Search for the cell housing the specified text and yield its (X, Y) center coordinate. 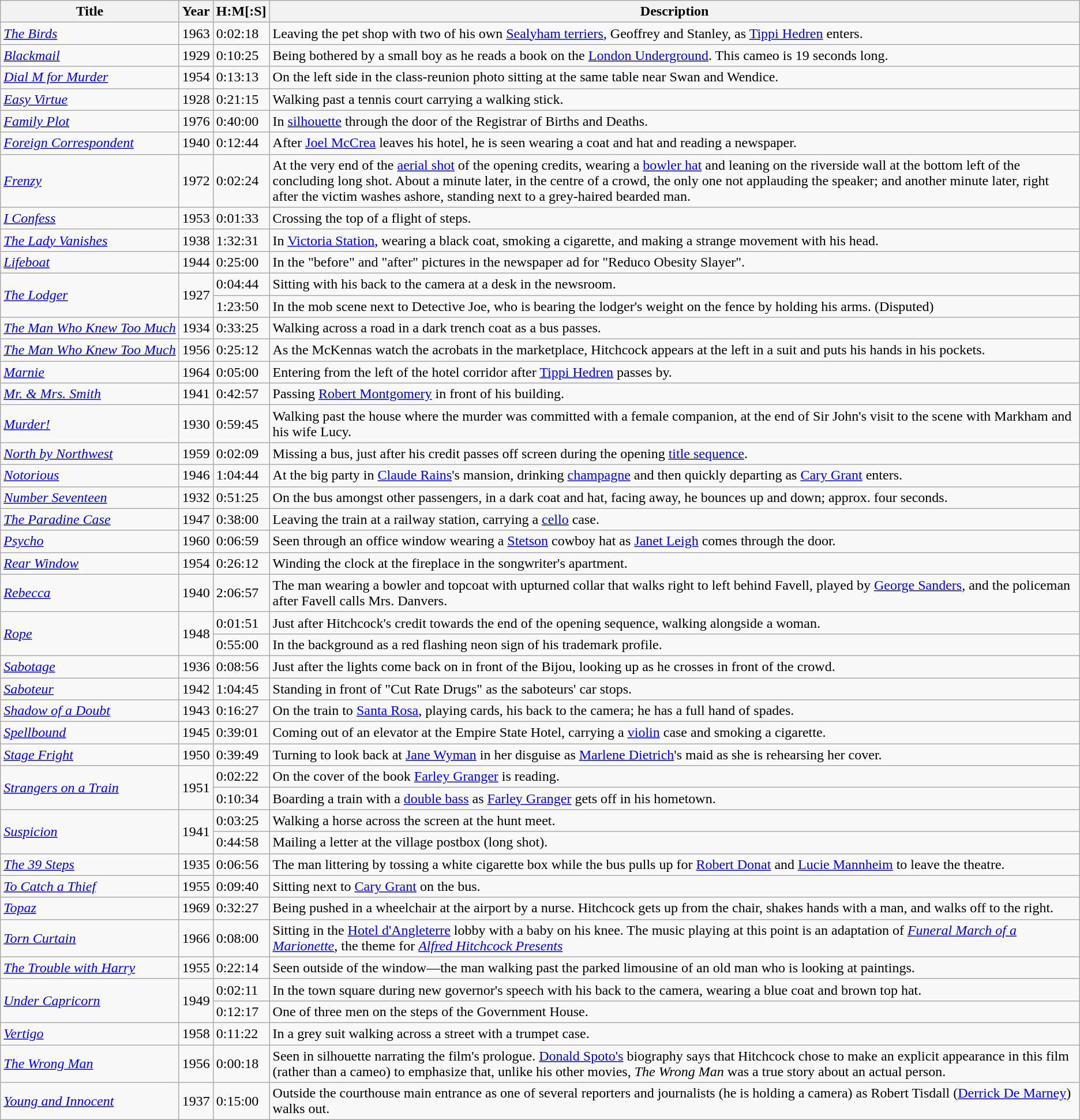
1948 (196, 634)
Blackmail (90, 55)
Sabotage (90, 666)
Passing Robert Montgomery in front of his building. (674, 394)
1976 (196, 121)
0:40:00 (241, 121)
1935 (196, 864)
Leaving the pet shop with two of his own Sealyham terriers, Geoffrey and Stanley, as Tippi Hedren enters. (674, 33)
Mailing a letter at the village postbox (long shot). (674, 842)
0:59:45 (241, 424)
Leaving the train at a railway station, carrying a cello case. (674, 519)
0:00:18 (241, 1063)
Saboteur (90, 688)
Lifeboat (90, 262)
0:06:56 (241, 864)
I Confess (90, 218)
On the bus amongst other passengers, in a dark coat and hat, facing away, he bounces up and down; approx. four seconds. (674, 497)
Stage Fright (90, 755)
North by Northwest (90, 454)
Strangers on a Train (90, 788)
2:06:57 (241, 593)
0:21:15 (241, 99)
Just after the lights come back on in front of the Bijou, looking up as he crosses in front of the crowd. (674, 666)
1:04:44 (241, 475)
Seen outside of the window—the man walking past the parked limousine of an old man who is looking at paintings. (674, 968)
1936 (196, 666)
Crossing the top of a flight of steps. (674, 218)
0:26:12 (241, 563)
1946 (196, 475)
After Joel McCrea leaves his hotel, he is seen wearing a coat and hat and reading a newspaper. (674, 143)
0:02:22 (241, 777)
1945 (196, 733)
Family Plot (90, 121)
0:08:56 (241, 666)
In Victoria Station, wearing a black coat, smoking a cigarette, and making a strange movement with his head. (674, 240)
1958 (196, 1033)
In the "before" and "after" pictures in the newspaper ad for "Reduco Obesity Slayer". (674, 262)
0:01:51 (241, 623)
The Wrong Man (90, 1063)
1950 (196, 755)
1960 (196, 541)
0:01:33 (241, 218)
Vertigo (90, 1033)
As the McKennas watch the acrobats in the marketplace, Hitchcock appears at the left in a suit and puts his hands in his pockets. (674, 350)
0:02:09 (241, 454)
0:02:24 (241, 181)
The Birds (90, 33)
0:12:44 (241, 143)
1972 (196, 181)
Being bothered by a small boy as he reads a book on the London Underground. This cameo is 19 seconds long. (674, 55)
Under Capricorn (90, 1001)
0:39:49 (241, 755)
1951 (196, 788)
One of three men on the steps of the Government House. (674, 1012)
0:10:25 (241, 55)
0:09:40 (241, 886)
0:25:00 (241, 262)
In the town square during new governor's speech with his back to the camera, wearing a blue coat and brown top hat. (674, 990)
1930 (196, 424)
Spellbound (90, 733)
Suspicion (90, 831)
Entering from the left of the hotel corridor after Tippi Hedren passes by. (674, 372)
0:12:17 (241, 1012)
1953 (196, 218)
Notorious (90, 475)
0:44:58 (241, 842)
0:33:25 (241, 328)
Number Seventeen (90, 497)
0:11:22 (241, 1033)
0:02:18 (241, 33)
In the mob scene next to Detective Joe, who is bearing the lodger's weight on the fence by holding his arms. (Disputed) (674, 306)
0:39:01 (241, 733)
Sitting next to Cary Grant on the bus. (674, 886)
Walking across a road in a dark trench coat as a bus passes. (674, 328)
Psycho (90, 541)
On the left side in the class-reunion photo sitting at the same table near Swan and Wendice. (674, 77)
Dial M for Murder (90, 77)
0:08:00 (241, 938)
On the cover of the book Farley Granger is reading. (674, 777)
1929 (196, 55)
0:16:27 (241, 711)
0:15:00 (241, 1101)
0:06:59 (241, 541)
1947 (196, 519)
Murder! (90, 424)
Walking a horse across the screen at the hunt meet. (674, 821)
Marnie (90, 372)
Torn Curtain (90, 938)
Standing in front of "Cut Rate Drugs" as the saboteurs' car stops. (674, 688)
0:38:00 (241, 519)
0:22:14 (241, 968)
1:23:50 (241, 306)
1966 (196, 938)
In the background as a red flashing neon sign of his trademark profile. (674, 645)
In a grey suit walking across a street with a trumpet case. (674, 1033)
0:25:12 (241, 350)
The Lady Vanishes (90, 240)
1937 (196, 1101)
1927 (196, 295)
1959 (196, 454)
Just after Hitchcock's credit towards the end of the opening sequence, walking alongside a woman. (674, 623)
Coming out of an elevator at the Empire State Hotel, carrying a violin case and smoking a cigarette. (674, 733)
1949 (196, 1001)
The Lodger (90, 295)
To Catch a Thief (90, 886)
0:10:34 (241, 799)
On the train to Santa Rosa, playing cards, his back to the camera; he has a full hand of spades. (674, 711)
Rebecca (90, 593)
The 39 Steps (90, 864)
Rear Window (90, 563)
Young and Innocent (90, 1101)
Sitting with his back to the camera at a desk in the newsroom. (674, 284)
Turning to look back at Jane Wyman in her disguise as Marlene Dietrich's maid as she is rehearsing her cover. (674, 755)
Being pushed in a wheelchair at the airport by a nurse. Hitchcock gets up from the chair, shakes hands with a man, and walks off to the right. (674, 908)
The Paradine Case (90, 519)
Winding the clock at the fireplace in the songwriter's apartment. (674, 563)
1934 (196, 328)
0:03:25 (241, 821)
The Trouble with Harry (90, 968)
Shadow of a Doubt (90, 711)
1932 (196, 497)
1969 (196, 908)
Rope (90, 634)
In silhouette through the door of the Registrar of Births and Deaths. (674, 121)
0:02:11 (241, 990)
Foreign Correspondent (90, 143)
0:51:25 (241, 497)
1963 (196, 33)
Topaz (90, 908)
Title (90, 12)
The man littering by tossing a white cigarette box while the bus pulls up for Robert Donat and Lucie Mannheim to leave the theatre. (674, 864)
1964 (196, 372)
At the big party in Claude Rains's mansion, drinking champagne and then quickly departing as Cary Grant enters. (674, 475)
1942 (196, 688)
0:05:00 (241, 372)
0:55:00 (241, 645)
1:04:45 (241, 688)
Frenzy (90, 181)
Boarding a train with a double bass as Farley Granger gets off in his hometown. (674, 799)
H:M[:S] (241, 12)
Seen through an office window wearing a Stetson cowboy hat as Janet Leigh comes through the door. (674, 541)
1928 (196, 99)
Mr. & Mrs. Smith (90, 394)
Walking past a tennis court carrying a walking stick. (674, 99)
0:32:27 (241, 908)
Year (196, 12)
1938 (196, 240)
0:13:13 (241, 77)
Missing a bus, just after his credit passes off screen during the opening title sequence. (674, 454)
1:32:31 (241, 240)
0:04:44 (241, 284)
1943 (196, 711)
Description (674, 12)
1944 (196, 262)
Easy Virtue (90, 99)
0:42:57 (241, 394)
